Determine the (X, Y) coordinate at the center of the cell enclosing the given text.  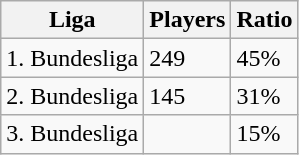
31% (264, 96)
3. Bundesliga (72, 134)
Liga (72, 20)
2. Bundesliga (72, 96)
45% (264, 58)
15% (264, 134)
145 (188, 96)
249 (188, 58)
1. Bundesliga (72, 58)
Players (188, 20)
Ratio (264, 20)
